For the text-containing cell, return its midpoint in [x, y] coordinate format. 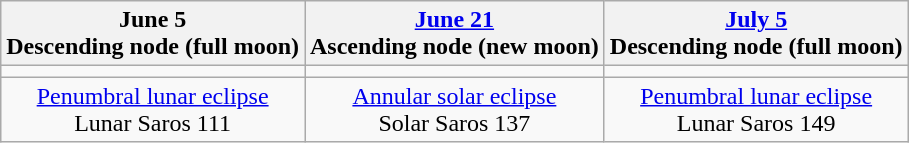
Annular solar eclipseSolar Saros 137 [454, 110]
July 5Descending node (full moon) [756, 34]
Penumbral lunar eclipseLunar Saros 149 [756, 110]
June 21Ascending node (new moon) [454, 34]
Penumbral lunar eclipseLunar Saros 111 [153, 110]
June 5Descending node (full moon) [153, 34]
